Pinpoint the cell where the given text exists, returning its (X, Y) midpoint coordinate. 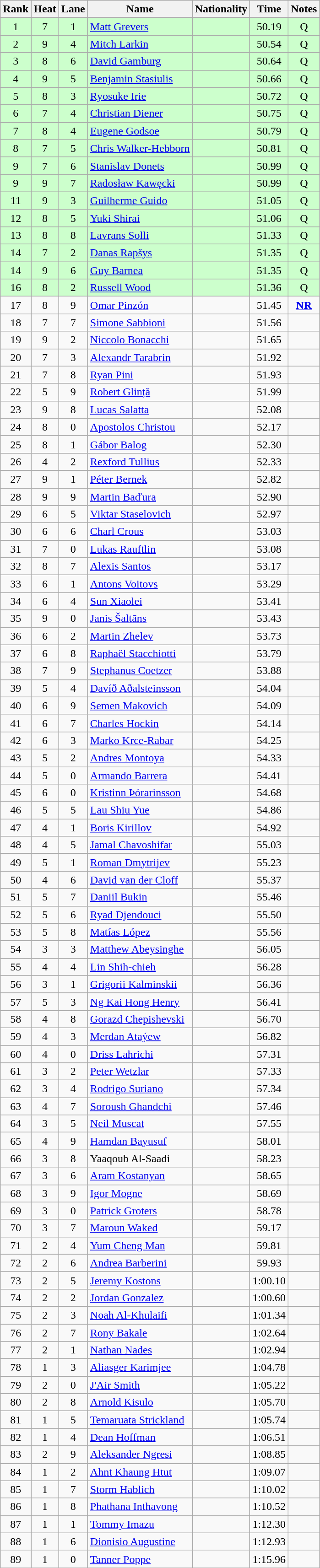
Daniil Bukin (140, 897)
72 (16, 1263)
1:02.64 (269, 1333)
54.25 (269, 740)
Marko Krce-Rabar (140, 740)
Christian Diener (140, 113)
Yuki Shirai (140, 218)
1:02.94 (269, 1350)
Matthew Abeysinghe (140, 949)
Armando Barrera (140, 776)
50.79 (269, 131)
38 (16, 671)
54.14 (269, 723)
Ng Kai Hong Henry (140, 1002)
Andres Montoya (140, 758)
49 (16, 862)
30 (16, 532)
Rodrigo Suriano (140, 1089)
53.73 (269, 636)
55.50 (269, 915)
Heat (45, 9)
20 (16, 357)
53.41 (269, 601)
46 (16, 810)
Notes (304, 9)
55.03 (269, 845)
58.23 (269, 1158)
Alexis Santos (140, 566)
45 (16, 793)
Noah Al-Khulaifi (140, 1315)
51.33 (269, 236)
51.99 (269, 392)
Aleksander Ngresi (140, 1455)
68 (16, 1193)
1:04.78 (269, 1368)
67 (16, 1176)
52.17 (269, 427)
Rank (16, 9)
54.04 (269, 688)
55 (16, 967)
54.92 (269, 828)
84 (16, 1472)
50.64 (269, 61)
76 (16, 1333)
1:05.74 (269, 1420)
Janis Šaltāns (140, 619)
58.65 (269, 1176)
58.78 (269, 1211)
16 (16, 288)
Name (140, 9)
Ahnt Khaung Htut (140, 1472)
Benjamin Stasiulis (140, 79)
18 (16, 323)
24 (16, 427)
Lane (73, 9)
Omar Pinzón (140, 305)
1:15.96 (269, 1559)
57 (16, 1002)
Charl Crous (140, 532)
Soroush Ghandchi (140, 1106)
86 (16, 1507)
51.45 (269, 305)
82 (16, 1437)
50.54 (269, 44)
51.56 (269, 323)
Semen Makovich (140, 706)
Arnold Kisulo (140, 1402)
51.93 (269, 375)
Radosław Kawęcki (140, 183)
Chris Walker-Hebborn (140, 148)
34 (16, 601)
Grigorii Kalminskii (140, 984)
Lukas Rauftlin (140, 549)
Gábor Balog (140, 444)
1:08.85 (269, 1455)
37 (16, 653)
48 (16, 845)
Neil Muscat (140, 1124)
61 (16, 1072)
52.08 (269, 410)
65 (16, 1141)
56.82 (269, 1036)
54 (16, 949)
55.23 (269, 862)
Aliasger Karimjee (140, 1368)
50.66 (269, 79)
Simone Sabbioni (140, 323)
Péter Bernek (140, 479)
56.28 (269, 967)
21 (16, 375)
25 (16, 444)
54.41 (269, 776)
51.06 (269, 218)
Time (269, 9)
53.79 (269, 653)
77 (16, 1350)
28 (16, 496)
89 (16, 1559)
1:09.07 (269, 1472)
59.93 (269, 1263)
53.88 (269, 671)
Ryosuke Irie (140, 96)
50.81 (269, 148)
NR (304, 305)
12 (16, 218)
1:00.10 (269, 1280)
Yum Cheng Man (140, 1245)
69 (16, 1211)
52.82 (269, 479)
Patrick Groters (140, 1211)
42 (16, 740)
50.75 (269, 113)
Eugene Godsoe (140, 131)
41 (16, 723)
88 (16, 1541)
58.01 (269, 1141)
70 (16, 1228)
Nationality (221, 9)
63 (16, 1106)
54.33 (269, 758)
39 (16, 688)
Raphaël Stacchiotti (140, 653)
87 (16, 1524)
52.90 (269, 496)
78 (16, 1368)
73 (16, 1280)
57.33 (269, 1072)
74 (16, 1298)
Rony Bakale (140, 1333)
62 (16, 1089)
Robert Glință (140, 392)
Rexford Tullius (140, 462)
1:06.51 (269, 1437)
57.46 (269, 1106)
54.68 (269, 793)
Lavrans Solli (140, 236)
Stephanus Coetzer (140, 671)
52.33 (269, 462)
Russell Wood (140, 288)
57.55 (269, 1124)
22 (16, 392)
51.65 (269, 340)
56.41 (269, 1002)
52.97 (269, 514)
81 (16, 1420)
59 (16, 1036)
56 (16, 984)
Jeremy Kostons (140, 1280)
Dean Hoffman (140, 1437)
Nathan Nades (140, 1350)
51 (16, 897)
Driss Lahrichi (140, 1054)
11 (16, 200)
60 (16, 1054)
Guilherme Guido (140, 200)
Yaaqoub Al-Saadi (140, 1158)
Peter Wetzlar (140, 1072)
Martin Zhelev (140, 636)
Lucas Salatta (140, 410)
51.05 (269, 200)
40 (16, 706)
58.69 (269, 1193)
David Gamburg (140, 61)
1:01.34 (269, 1315)
1:10.52 (269, 1507)
23 (16, 410)
Niccolo Bonacchi (140, 340)
55.56 (269, 932)
56.36 (269, 984)
19 (16, 340)
Tommy Imazu (140, 1524)
54.09 (269, 706)
Mitch Larkin (140, 44)
50.72 (269, 96)
Ryad Djendouci (140, 915)
Viktar Staselovich (140, 514)
Storm Hablich (140, 1489)
Maroun Waked (140, 1228)
1:10.02 (269, 1489)
35 (16, 619)
54.86 (269, 810)
Gorazd Chepishevski (140, 1019)
J'Air Smith (140, 1385)
43 (16, 758)
53.43 (269, 619)
71 (16, 1245)
Temaruata Strickland (140, 1420)
Danas Rapšys (140, 253)
53.03 (269, 532)
1:05.22 (269, 1385)
53.29 (269, 584)
57.31 (269, 1054)
Apostolos Christou (140, 427)
51.92 (269, 357)
Igor Mogne (140, 1193)
50 (16, 880)
58 (16, 1019)
Roman Dmytrijev (140, 862)
Boris Kirillov (140, 828)
Sun Xiaolei (140, 601)
Alexandr Tarabrin (140, 357)
53.17 (269, 566)
Jamal Chavoshifar (140, 845)
Davíð Aðalsteinsson (140, 688)
Ryan Pini (140, 375)
1:05.70 (269, 1402)
52 (16, 915)
56.05 (269, 949)
Stanislav Donets (140, 166)
Lin Shih-chieh (140, 967)
Dionisio Augustine (140, 1541)
83 (16, 1455)
Hamdan Bayusuf (140, 1141)
17 (16, 305)
13 (16, 236)
53 (16, 932)
Tanner Poppe (140, 1559)
55.37 (269, 880)
66 (16, 1158)
27 (16, 479)
Aram Kostanyan (140, 1176)
Matías López (140, 932)
47 (16, 828)
Merdan Ataýew (140, 1036)
52.30 (269, 444)
80 (16, 1402)
Kristinn Þórarinsson (140, 793)
33 (16, 584)
79 (16, 1385)
44 (16, 776)
57.34 (269, 1089)
53.08 (269, 549)
59.81 (269, 1245)
1:00.60 (269, 1298)
56.70 (269, 1019)
Matt Grevers (140, 27)
85 (16, 1489)
59.17 (269, 1228)
Phathana Inthavong (140, 1507)
1:12.93 (269, 1541)
32 (16, 566)
Guy Barnea (140, 270)
50.19 (269, 27)
64 (16, 1124)
75 (16, 1315)
Lau Shiu Yue (140, 810)
31 (16, 549)
36 (16, 636)
51.36 (269, 288)
55.46 (269, 897)
Jordan Gonzalez (140, 1298)
Martin Baďura (140, 496)
David van der Cloff (140, 880)
29 (16, 514)
26 (16, 462)
Andrea Barberini (140, 1263)
Charles Hockin (140, 723)
1:12.30 (269, 1524)
Antons Voitovs (140, 584)
